Provide the [X, Y] coordinate of the cell's center where the given text is located.  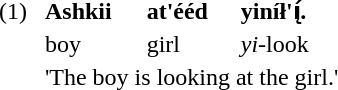
girl [191, 44]
boy [93, 44]
